For the text-containing cell, return its midpoint in (X, Y) coordinate format. 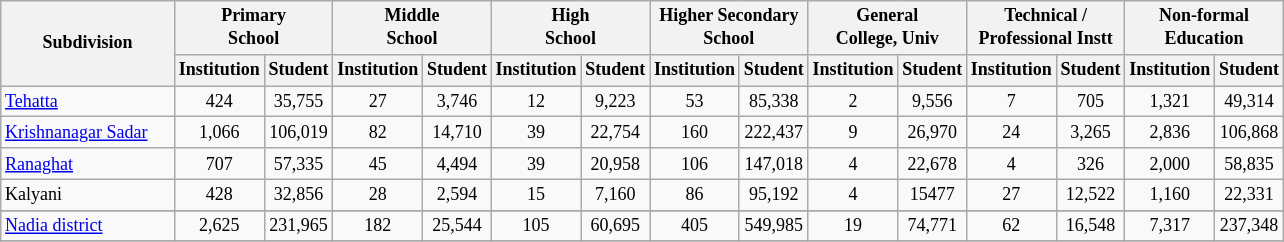
16,548 (1090, 226)
2,836 (1170, 132)
95,192 (774, 194)
326 (1090, 164)
147,018 (774, 164)
20,958 (616, 164)
32,856 (298, 194)
60,695 (616, 226)
2 (853, 102)
15 (536, 194)
14,710 (458, 132)
424 (219, 102)
Higher SecondarySchool (729, 28)
182 (378, 226)
106,019 (298, 132)
26,970 (932, 132)
160 (695, 132)
PrimarySchool (253, 28)
Technical /Professional Instt (1045, 28)
549,985 (774, 226)
237,348 (1250, 226)
Subdivision (88, 44)
58,835 (1250, 164)
Non-formalEducation (1204, 28)
1,066 (219, 132)
Nadia district (88, 226)
7,160 (616, 194)
9 (853, 132)
28 (378, 194)
22,678 (932, 164)
85,338 (774, 102)
GeneralCollege, Univ (887, 28)
22,754 (616, 132)
82 (378, 132)
2,625 (219, 226)
24 (1011, 132)
86 (695, 194)
9,223 (616, 102)
7 (1011, 102)
53 (695, 102)
HighSchool (570, 28)
49,314 (1250, 102)
12,522 (1090, 194)
74,771 (932, 226)
231,965 (298, 226)
Tehatta (88, 102)
19 (853, 226)
2,594 (458, 194)
9,556 (932, 102)
22,331 (1250, 194)
106,868 (1250, 132)
3,265 (1090, 132)
35,755 (298, 102)
106 (695, 164)
57,335 (298, 164)
4,494 (458, 164)
707 (219, 164)
7,317 (1170, 226)
12 (536, 102)
Kalyani (88, 194)
15477 (932, 194)
428 (219, 194)
45 (378, 164)
2,000 (1170, 164)
MiddleSchool (412, 28)
25,544 (458, 226)
1,321 (1170, 102)
Ranaghat (88, 164)
1,160 (1170, 194)
405 (695, 226)
3,746 (458, 102)
Krishnanagar Sadar (88, 132)
62 (1011, 226)
105 (536, 226)
705 (1090, 102)
222,437 (774, 132)
